Identify which cell holds the provided text, then report its (x, y) central coordinate. 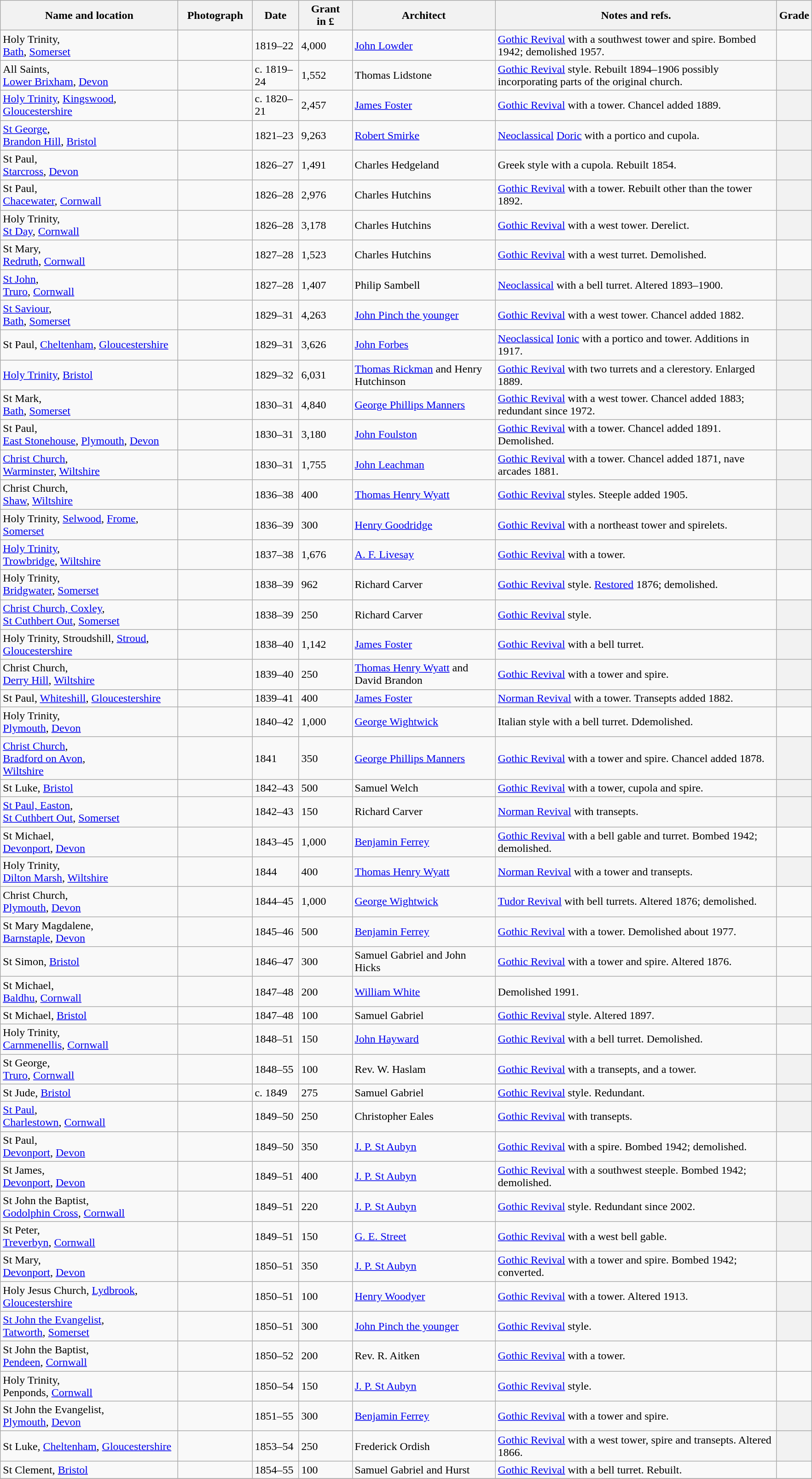
Demolished 1991. (636, 992)
St Michael,Devonport, Devon (89, 842)
John Hayward (423, 1039)
John Forbes (423, 344)
1848–55 (275, 1069)
1,142 (325, 645)
3,626 (325, 344)
1854–55 (275, 1470)
3,178 (325, 225)
Gothic Revival style. Redundant since 2002. (636, 1206)
St Simon, Bristol (89, 961)
St John the Baptist,Godolphin Cross, Cornwall (89, 1206)
Gothic Revival with a tower and spire. Altered 1876. (636, 961)
Frederick Ordish (423, 1446)
St Paul, Whiteshill, Gloucestershire (89, 698)
William White (423, 992)
1836–39 (275, 525)
St Mary Magdalene,Barnstaple, Devon (89, 932)
A. F. Livesay (423, 554)
1846–47 (275, 961)
Gothic Revival styles. Steeple added 1905. (636, 495)
2,457 (325, 105)
Photograph (215, 16)
Italian style with a bell turret. Ddemolished. (636, 722)
1844–45 (275, 902)
Samuel Gabriel and John Hicks (423, 961)
1839–40 (275, 674)
St Paul, Cheltenham, Gloucestershire (89, 344)
Norman Revival with transepts. (636, 811)
St Luke, Cheltenham, Gloucestershire (89, 1446)
St Peter,Treverbyn, Cornwall (89, 1236)
1,407 (325, 285)
Holy Trinity,Trowbridge, Wiltshire (89, 554)
1836–38 (275, 495)
1826–27 (275, 165)
Holy Trinity,Plymouth, Devon (89, 722)
Gothic Revival with a southwest tower and spire. Bombed 1942; demolished 1957. (636, 45)
1819–22 (275, 45)
Gothic Revival with a bell turret. (636, 645)
Grantin £ (325, 16)
Robert Smirke (423, 135)
Gothic Revival style. Altered 1897. (636, 1015)
Holy Trinity,Penponds, Cornwall (89, 1386)
1843–45 (275, 842)
Samuel Gabriel and Hurst (423, 1470)
c. 1819–24 (275, 76)
Philip Sambell (423, 285)
Gothic Revival with a tower. Chancel added 1871, nave arcades 1881. (636, 465)
Holy Trinity,Bath, Somerset (89, 45)
1841 (275, 758)
St Luke, Bristol (89, 788)
1,676 (325, 554)
4,000 (325, 45)
John Foulston (423, 435)
Gothic Revival with a transepts, and a tower. (636, 1069)
Henry Woodyer (423, 1296)
Christ Church, Coxley,St Cuthbert Out, Somerset (89, 614)
Gothic Revival with a tower and spire. Chancel added 1878. (636, 758)
Gothic Revival with a west tower. Chancel added 1882. (636, 315)
1848–51 (275, 1039)
1829–32 (275, 375)
St James,Devonport, Devon (89, 1176)
Date (275, 16)
Neoclassical with a bell turret. Altered 1893–1900. (636, 285)
St John the Evangelist,Tatworth, Somerset (89, 1326)
Holy Trinity,Bridgwater, Somerset (89, 585)
Gothic Revival with a tower. Chancel added 1891. Demolished. (636, 435)
Gothic Revival with a northeast tower and spirelets. (636, 525)
Gothic Revival with a spire. Bombed 1942; demolished. (636, 1147)
Thomas Rickman and Henry Hutchinson (423, 375)
1844 (275, 872)
275 (325, 1093)
1837–38 (275, 554)
Gothic Revival with a tower and spire. Bombed 1942; converted. (636, 1266)
3,180 (325, 435)
Gothic Revival with a west tower, spire and transepts. Altered 1866. (636, 1446)
Holy Trinity, Stroudshill, Stroud, Gloucestershire (89, 645)
Holy Trinity,St Day, Cornwall (89, 225)
1851–55 (275, 1416)
St Paul,Chacewater, Cornwall (89, 195)
Holy Trinity,Dilton Marsh, Wiltshire (89, 872)
Gothic Revival with a tower, cupola and spire. (636, 788)
Gothic Revival with a bell gable and turret. Bombed 1942; demolished. (636, 842)
Gothic Revival with a tower. Demolished about 1977. (636, 932)
Holy Trinity, Kingswood, Gloucestershire (89, 105)
Rev. W. Haslam (423, 1069)
1,552 (325, 76)
c. 1849 (275, 1093)
Holy Trinity, Bristol (89, 375)
Charles Hedgeland (423, 165)
Gothic Revival with a southwest steeple. Bombed 1942; demolished. (636, 1176)
Christ Church,Shaw, Wiltshire (89, 495)
Christ Church,Warminster, Wiltshire (89, 465)
G. E. Street (423, 1236)
1839–41 (275, 698)
2,976 (325, 195)
St Mary,Devonport, Devon (89, 1266)
Gothic Revival with two turrets and a clerestory. Enlarged 1889. (636, 375)
1821–23 (275, 135)
Notes and refs. (636, 16)
Neoclassical Ionic with a portico and tower. Additions in 1917. (636, 344)
220 (325, 1206)
John Lowder (423, 45)
1,523 (325, 255)
1838–40 (275, 645)
St John,Truro, Cornwall (89, 285)
4,840 (325, 405)
1,491 (325, 165)
St George,Truro, Cornwall (89, 1069)
St Clement, Bristol (89, 1470)
Christopher Eales (423, 1116)
c. 1820–21 (275, 105)
Gothic Revival with a west turret. Demolished. (636, 255)
Samuel Welch (423, 788)
1840–42 (275, 722)
Name and location (89, 16)
Holy Trinity,Carnmenellis, Cornwall (89, 1039)
962 (325, 585)
Gothic Revival with a west tower. Chancel added 1883; redundant since 1972. (636, 405)
Grade (794, 16)
Architect (423, 16)
St Michael,Baldhu, Cornwall (89, 992)
Norman Revival with a tower. Transepts added 1882. (636, 698)
St Paul,Charlestown, Cornwall (89, 1116)
St Michael, Bristol (89, 1015)
Henry Goodridge (423, 525)
Thomas Henry Wyatt and David Brandon (423, 674)
St Paul, Easton,St Cuthbert Out, Somerset (89, 811)
Tudor Revival with bell turrets. Altered 1876; demolished. (636, 902)
Gothic Revival style. Rebuilt 1894–1906 possibly incorporating parts of the original church. (636, 76)
Gothic Revival with transepts. (636, 1116)
St Paul,Starcross, Devon (89, 165)
Gothic Revival with a west bell gable. (636, 1236)
Gothic Revival style. Restored 1876; demolished. (636, 585)
Gothic Revival with a bell turret. Demolished. (636, 1039)
Gothic Revival with a bell turret. Rebuilt. (636, 1470)
Gothic Revival with a tower. Rebuilt other than the tower 1892. (636, 195)
1850–54 (275, 1386)
St Mark,Bath, Somerset (89, 405)
1853–54 (275, 1446)
Norman Revival with a tower and transepts. (636, 872)
Holy Jesus Church, Lydbrook, Gloucestershire (89, 1296)
John Leachman (423, 465)
Gothic Revival style. Redundant. (636, 1093)
St John the Baptist,Pendeen, Cornwall (89, 1357)
Christ Church,Plymouth, Devon (89, 902)
St Paul,Devonport, Devon (89, 1147)
9,263 (325, 135)
Gothic Revival with a west tower. Derelict. (636, 225)
Neoclassical Doric with a portico and cupola. (636, 135)
St Saviour,Bath, Somerset (89, 315)
Rev. R. Aitken (423, 1357)
St Mary,Redruth, Cornwall (89, 255)
Christ Church,Derry Hill, Wiltshire (89, 674)
St Jude, Bristol (89, 1093)
St John the Evangelist,Plymouth, Devon (89, 1416)
1850–52 (275, 1357)
St Paul,East Stonehouse, Plymouth, Devon (89, 435)
Thomas Lidstone (423, 76)
Gothic Revival with a tower. Altered 1913. (636, 1296)
All Saints,Lower Brixham, Devon (89, 76)
1,755 (325, 465)
1845–46 (275, 932)
Holy Trinity, Selwood, Frome, Somerset (89, 525)
Greek style with a cupola. Rebuilt 1854. (636, 165)
6,031 (325, 375)
Christ Church,Bradford on Avon,Wiltshire (89, 758)
St George,Brandon Hill, Bristol (89, 135)
4,263 (325, 315)
Gothic Revival with a tower. Chancel added 1889. (636, 105)
